Search for the cell housing the specified text and yield its [x, y] center coordinate. 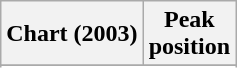
Chart (2003) [72, 34]
Peakposition [189, 34]
